Locate the cell with the specified text and output its [X, Y] center coordinate. 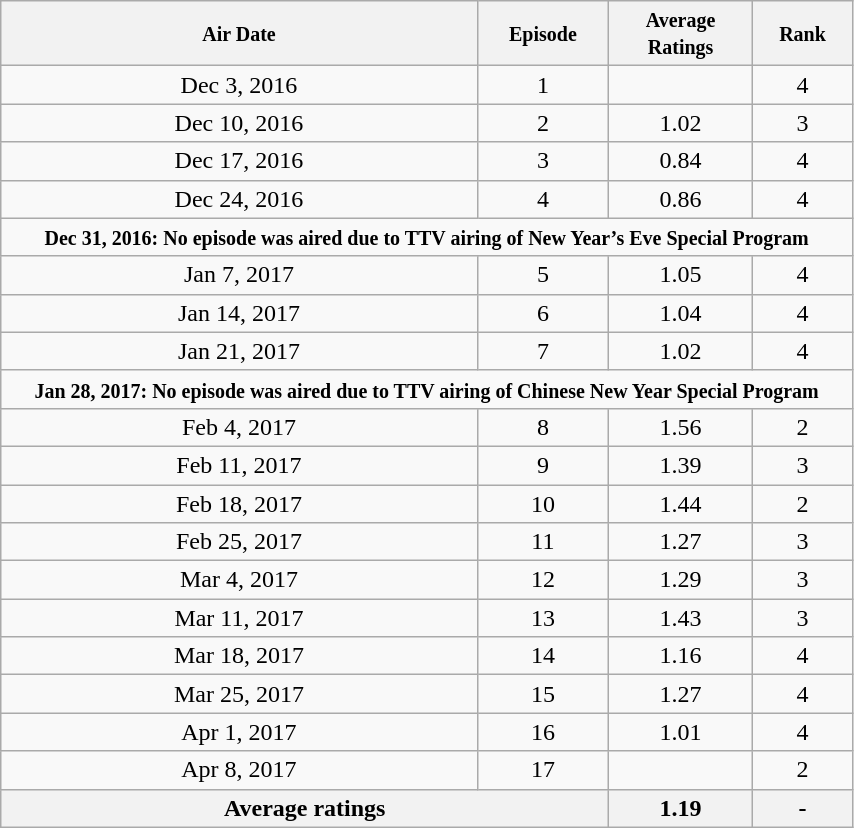
6 [543, 313]
Dec 17, 2016 [239, 161]
Feb 4, 2017 [239, 427]
Average Ratings [681, 34]
Jan 14, 2017 [239, 313]
Jan 28, 2017: No episode was aired due to TTV airing of Chinese New Year Special Program [427, 389]
Jan 7, 2017 [239, 275]
Feb 18, 2017 [239, 503]
0.86 [681, 199]
Mar 25, 2017 [239, 694]
Dec 24, 2016 [239, 199]
1.19 [681, 808]
Mar 11, 2017 [239, 618]
Apr 1, 2017 [239, 732]
Dec 3, 2016 [239, 85]
1.44 [681, 503]
1.29 [681, 580]
1.01 [681, 732]
Episode [543, 34]
10 [543, 503]
1.43 [681, 618]
Dec 31, 2016: No episode was aired due to TTV airing of New Year’s Eve Special Program [427, 237]
Average ratings [305, 808]
Apr 8, 2017 [239, 770]
13 [543, 618]
Rank [803, 34]
0.84 [681, 161]
1 [543, 85]
Dec 10, 2016 [239, 123]
Feb 25, 2017 [239, 542]
- [803, 808]
7 [543, 351]
1.16 [681, 656]
Jan 21, 2017 [239, 351]
14 [543, 656]
9 [543, 465]
1.39 [681, 465]
8 [543, 427]
Mar 4, 2017 [239, 580]
17 [543, 770]
Feb 11, 2017 [239, 465]
16 [543, 732]
5 [543, 275]
1.05 [681, 275]
Mar 18, 2017 [239, 656]
1.04 [681, 313]
1.56 [681, 427]
Air Date [239, 34]
12 [543, 580]
11 [543, 542]
15 [543, 694]
